Extract the (x, y) coordinate from the center of the cell holding the provided text.  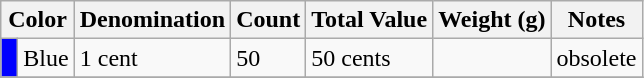
Denomination (152, 20)
obsolete (596, 58)
50 cents (370, 58)
Blue (46, 58)
Color (38, 20)
1 cent (152, 58)
Total Value (370, 20)
Count (268, 20)
Notes (596, 20)
Weight (g) (492, 20)
50 (268, 58)
